Scan for the cell matching the given text and deliver its [x, y] coordinate at center. 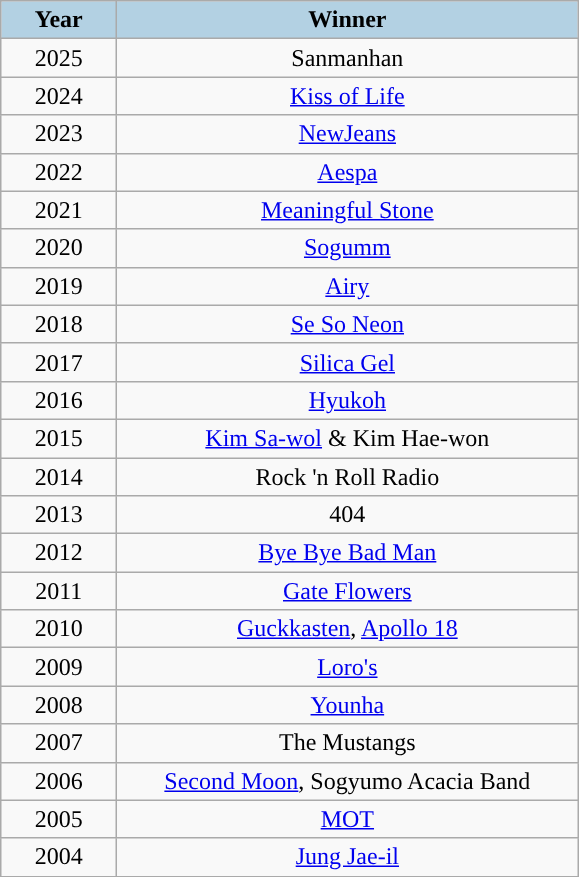
2022 [59, 172]
Bye Bye Bad Man [348, 553]
2023 [59, 134]
2015 [59, 438]
Gate Flowers [348, 591]
Jung Jae-il [348, 857]
Hyukoh [348, 400]
Second Moon, Sogyumo Acacia Band [348, 781]
2016 [59, 400]
Kiss of Life [348, 96]
Year [59, 20]
404 [348, 515]
2007 [59, 743]
MOT [348, 819]
Airy [348, 286]
2012 [59, 553]
Se So Neon [348, 324]
2006 [59, 781]
2008 [59, 705]
Meaningful Stone [348, 210]
2005 [59, 819]
2004 [59, 857]
2020 [59, 248]
Silica Gel [348, 362]
2010 [59, 629]
Guckkasten, Apollo 18 [348, 629]
2025 [59, 58]
Younha [348, 705]
2011 [59, 591]
2018 [59, 324]
Sanmanhan [348, 58]
2013 [59, 515]
2021 [59, 210]
Aespa [348, 172]
2014 [59, 477]
2019 [59, 286]
2017 [59, 362]
Sogumm [348, 248]
Kim Sa-wol & Kim Hae-won [348, 438]
Rock 'n Roll Radio [348, 477]
NewJeans [348, 134]
The Mustangs [348, 743]
Loro's [348, 667]
2024 [59, 96]
Winner [348, 20]
2009 [59, 667]
